Scan for the cell matching the given text and deliver its (x, y) coordinate at center. 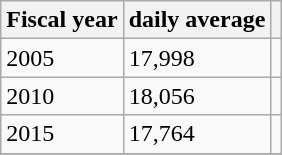
2010 (62, 96)
17,764 (197, 134)
2005 (62, 58)
Fiscal year (62, 20)
2015 (62, 134)
18,056 (197, 96)
17,998 (197, 58)
daily average (197, 20)
